Find where the given text appears and provide that cell's center as (X, Y) coordinate. 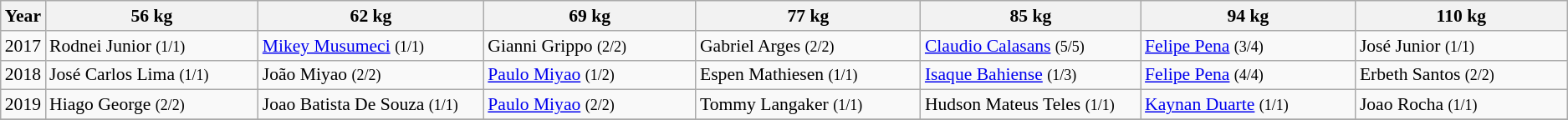
Gianni Grippo (2/2) (590, 46)
Joao Rocha (1/1) (1462, 105)
Espen Mathiesen (1/1) (808, 75)
85 kg (1030, 16)
2018 (23, 75)
José Carlos Lima (1/1) (152, 75)
Rodnei Junior (1/1) (152, 46)
Felipe Pena (3/4) (1248, 46)
94 kg (1248, 16)
Hiago George (2/2) (152, 105)
Tommy Langaker (1/1) (808, 105)
110 kg (1462, 16)
2017 (23, 46)
Claudio Calasans (5/5) (1030, 46)
56 kg (152, 16)
77 kg (808, 16)
2019 (23, 105)
Felipe Pena (4/4) (1248, 75)
Year (23, 16)
Isaque Bahiense (1/3) (1030, 75)
69 kg (590, 16)
Paulo Miyao (2/2) (590, 105)
Paulo Miyao (1/2) (590, 75)
Gabriel Arges (2/2) (808, 46)
Joao Batista De Souza (1/1) (371, 105)
Hudson Mateus Teles (1/1) (1030, 105)
José Junior (1/1) (1462, 46)
62 kg (371, 16)
João Miyao (2/2) (371, 75)
Mikey Musumeci (1/1) (371, 46)
Kaynan Duarte (1/1) (1248, 105)
Erbeth Santos (2/2) (1462, 75)
